Return [X, Y] of the center of cell containing provided text 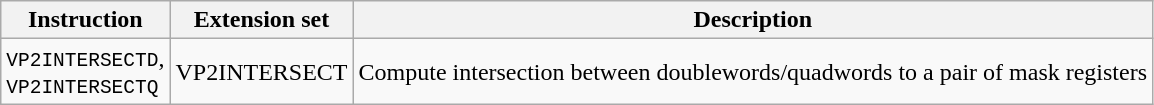
VP2INTERSECTD,VP2INTERSECTQ [86, 72]
Instruction [86, 20]
Compute intersection between doublewords/quadwords to a pair of mask registers [753, 72]
Description [753, 20]
Extension set [262, 20]
VP2INTERSECT [262, 72]
